Extract the (x, y) coordinate from the center of the cell holding the provided text.  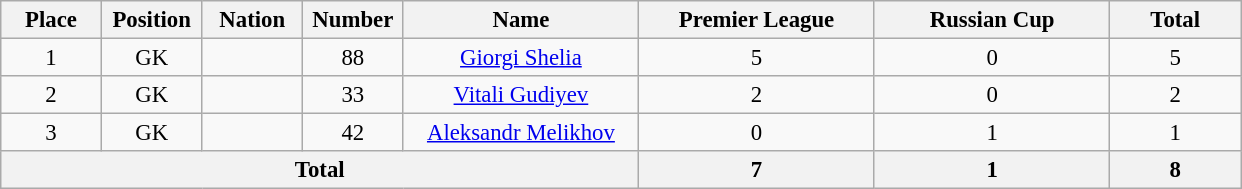
Russian Cup (992, 20)
8 (1176, 170)
33 (354, 95)
Aleksandr Melikhov (521, 133)
Position (152, 20)
Premier League (757, 20)
Vitali Gudiyev (521, 95)
42 (354, 133)
7 (757, 170)
Giorgi Shelia (521, 58)
Place (52, 20)
Nation (252, 20)
Name (521, 20)
88 (354, 58)
Number (354, 20)
3 (52, 133)
